Return [x, y] of the center of cell containing provided text 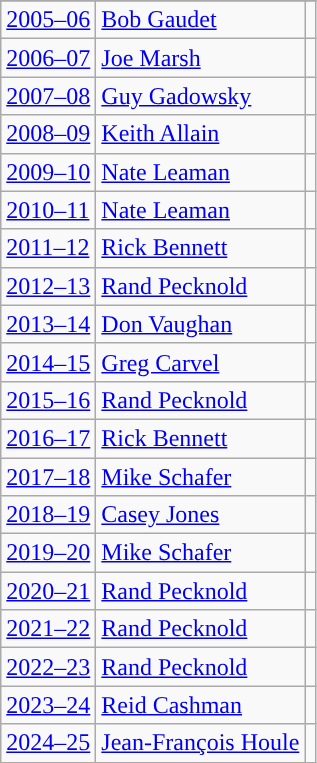
Greg Carvel [200, 362]
2016–17 [48, 438]
Keith Allain [200, 134]
2006–07 [48, 58]
Guy Gadowsky [200, 96]
Casey Jones [200, 515]
Jean-François Houle [200, 743]
2024–25 [48, 743]
2021–22 [48, 629]
2019–20 [48, 553]
2017–18 [48, 477]
2020–21 [48, 591]
2013–14 [48, 324]
2010–11 [48, 210]
Joe Marsh [200, 58]
2015–16 [48, 400]
Reid Cashman [200, 705]
2007–08 [48, 96]
2012–13 [48, 286]
2008–09 [48, 134]
2005–06 [48, 20]
Bob Gaudet [200, 20]
2014–15 [48, 362]
Don Vaughan [200, 324]
2009–10 [48, 172]
2023–24 [48, 705]
2022–23 [48, 667]
2018–19 [48, 515]
2011–12 [48, 248]
